Capture the cell that displays the provided text and extract its [X, Y] central coordinate. 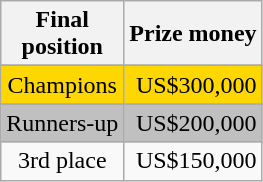
Finalposition [62, 34]
Champions [62, 85]
Runners-up [62, 123]
3rd place [62, 161]
US$300,000 [193, 85]
US$150,000 [193, 161]
Prize money [193, 34]
US$200,000 [193, 123]
